Determine the (X, Y) coordinate at the center of the cell enclosing the given text.  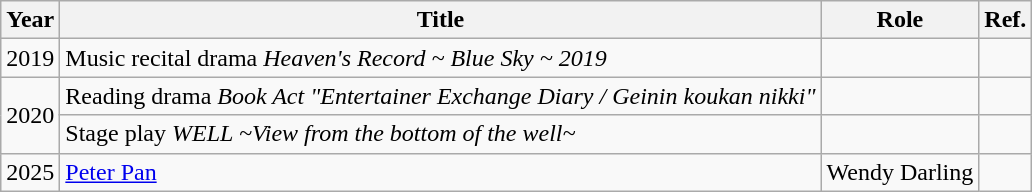
Peter Pan (440, 172)
Wendy Darling (900, 172)
Title (440, 20)
Music recital drama Heaven's Record ~ Blue Sky ~ 2019 (440, 58)
Ref. (1006, 20)
Stage play WELL ~View from the bottom of the well~ (440, 134)
Reading drama Book Act "Entertainer Exchange Diary / Geinin koukan nikki" (440, 96)
2025 (30, 172)
2020 (30, 115)
Role (900, 20)
Year (30, 20)
2019 (30, 58)
